For the text-containing cell, return its midpoint in [X, Y] coordinate format. 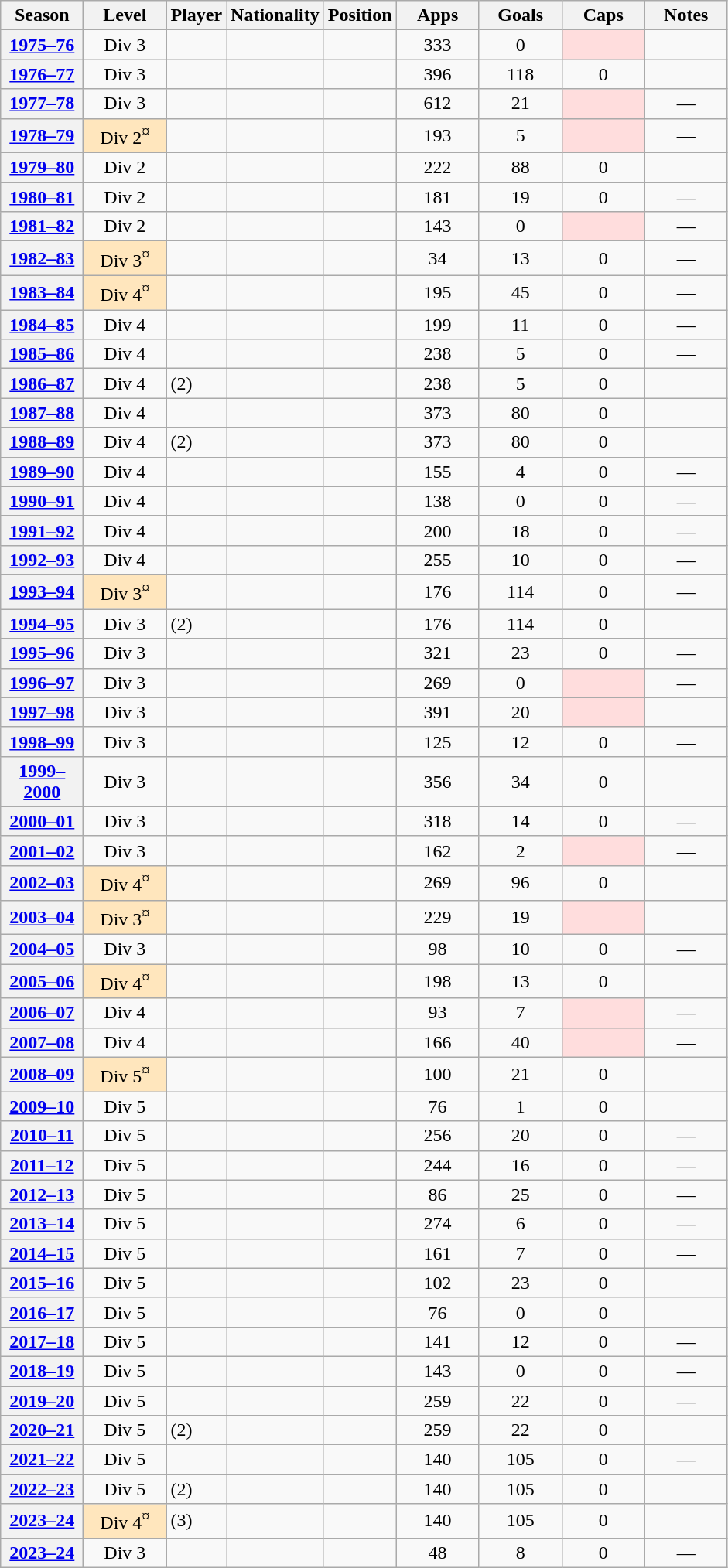
2 [520, 850]
229 [438, 917]
244 [438, 1165]
1996–97 [42, 683]
333 [438, 45]
200 [438, 530]
1997–98 [42, 712]
321 [438, 653]
102 [438, 1283]
118 [520, 74]
141 [438, 1341]
2018–19 [42, 1371]
2022–23 [42, 1489]
1999–2000 [42, 781]
318 [438, 821]
Player [197, 15]
1990–91 [42, 501]
40 [520, 1042]
2019–20 [42, 1400]
2005–06 [42, 982]
1 [520, 1106]
199 [438, 325]
Notes [685, 15]
(3) [197, 1522]
93 [438, 1013]
100 [438, 1075]
1978–79 [42, 136]
86 [438, 1195]
1993–94 [42, 592]
2011–12 [42, 1165]
Level [125, 15]
138 [438, 501]
612 [438, 104]
274 [438, 1224]
Season [42, 15]
2021–22 [42, 1460]
356 [438, 781]
1988–89 [42, 442]
256 [438, 1136]
1984–85 [42, 325]
2004–05 [42, 949]
1979–80 [42, 168]
2014–15 [42, 1253]
2009–10 [42, 1106]
1982–83 [42, 258]
2020–21 [42, 1430]
1985–86 [42, 354]
2007–08 [42, 1042]
2015–16 [42, 1283]
1981–82 [42, 227]
193 [438, 136]
125 [438, 741]
255 [438, 560]
14 [520, 821]
1983–84 [42, 292]
98 [438, 949]
Position [360, 15]
1975–76 [42, 45]
16 [520, 1165]
48 [438, 1553]
96 [520, 883]
1976–77 [42, 74]
1977–78 [42, 104]
8 [520, 1553]
Div 5¤ [125, 1075]
88 [520, 168]
2016–17 [42, 1312]
2003–04 [42, 917]
Caps [603, 15]
2002–03 [42, 883]
1998–99 [42, 741]
2008–09 [42, 1075]
Goals [520, 15]
396 [438, 74]
162 [438, 850]
2012–13 [42, 1195]
1991–92 [42, 530]
2017–18 [42, 1341]
2006–07 [42, 1013]
166 [438, 1042]
Nationality [275, 15]
2000–01 [42, 821]
195 [438, 292]
Div 2¤ [125, 136]
25 [520, 1195]
45 [520, 292]
2001–02 [42, 850]
155 [438, 472]
2010–11 [42, 1136]
222 [438, 168]
1989–90 [42, 472]
18 [520, 530]
6 [520, 1224]
2013–14 [42, 1224]
1987–88 [42, 413]
161 [438, 1253]
11 [520, 325]
1992–93 [42, 560]
1986–87 [42, 383]
1994–95 [42, 624]
1995–96 [42, 653]
Apps [438, 15]
198 [438, 982]
181 [438, 197]
4 [520, 472]
391 [438, 712]
1980–81 [42, 197]
